Capture the cell that displays the provided text and extract its [x, y] central coordinate. 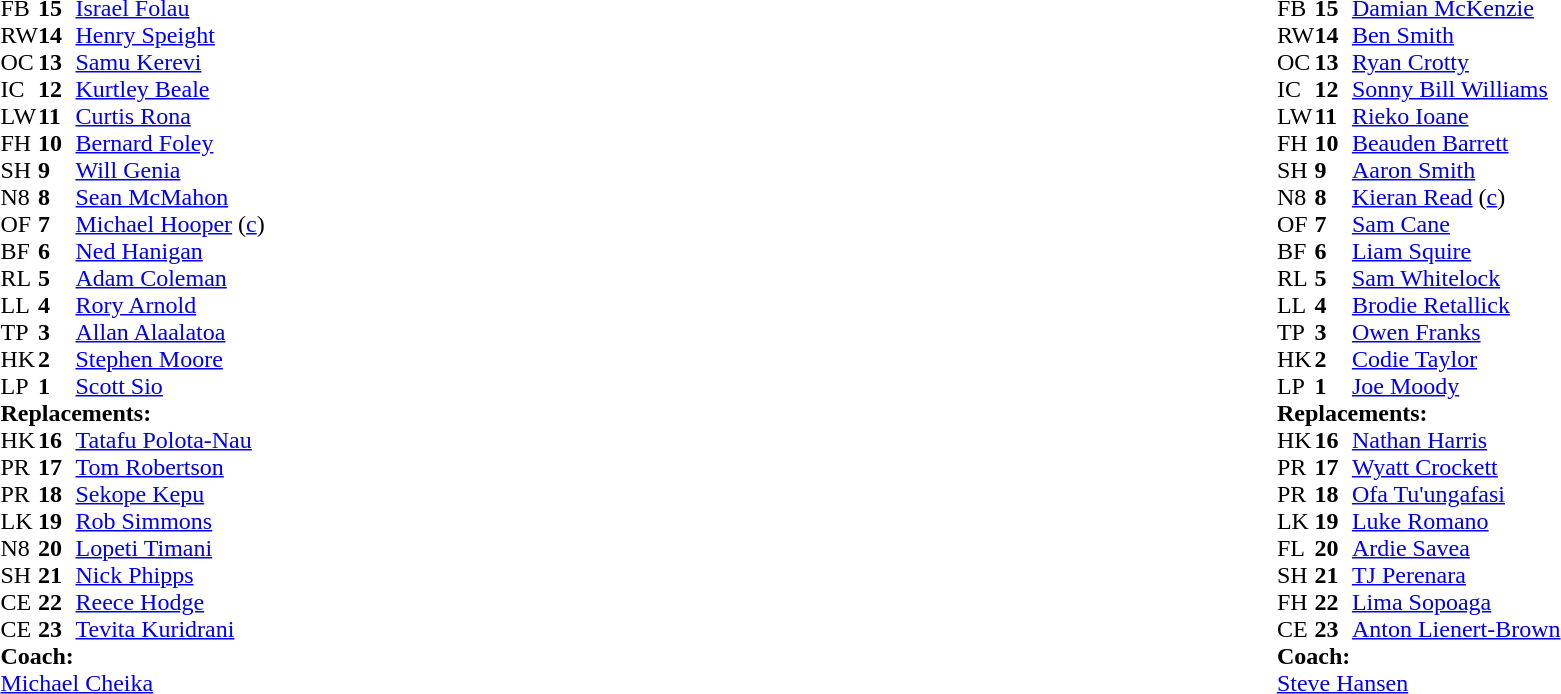
Kurtley Beale [170, 90]
Ben Smith [1456, 36]
Owen Franks [1456, 332]
Allan Alaalatoa [170, 332]
Sonny Bill Williams [1456, 90]
Sam Cane [1456, 224]
Bernard Foley [170, 144]
Liam Squire [1456, 252]
Nathan Harris [1456, 440]
Beauden Barrett [1456, 144]
Curtis Rona [170, 116]
Adam Coleman [170, 278]
Nick Phipps [170, 576]
Joe Moody [1456, 386]
Anton Lienert-Brown [1456, 630]
Samu Kerevi [170, 62]
TJ Perenara [1456, 576]
Codie Taylor [1456, 360]
Wyatt Crockett [1456, 468]
Ardie Savea [1456, 548]
Lima Sopoaga [1456, 602]
Stephen Moore [170, 360]
Tevita Kuridrani [170, 630]
Michael Hooper (c) [170, 224]
Lopeti Timani [170, 548]
Sekope Kepu [170, 494]
Ofa Tu'ungafasi [1456, 494]
Aaron Smith [1456, 170]
Will Genia [170, 170]
Kieran Read (c) [1456, 198]
Rob Simmons [170, 522]
FL [1296, 548]
Luke Romano [1456, 522]
Tatafu Polota-Nau [170, 440]
Ryan Crotty [1456, 62]
Henry Speight [170, 36]
Ned Hanigan [170, 252]
Reece Hodge [170, 602]
Rieko Ioane [1456, 116]
Sam Whitelock [1456, 278]
Brodie Retallick [1456, 306]
Sean McMahon [170, 198]
Rory Arnold [170, 306]
Tom Robertson [170, 468]
Scott Sio [170, 386]
